Determine the (x, y) coordinate at the center of the cell enclosing the given text.  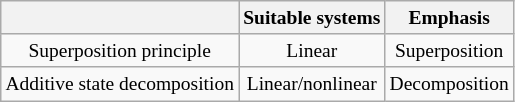
Superposition (449, 50)
Suitable systems (312, 18)
Linear/nonlinear (312, 84)
Decomposition (449, 84)
Linear (312, 50)
Additive state decomposition (120, 84)
Emphasis (449, 18)
Superposition principle (120, 50)
